Find where the given text appears and provide that cell's center as (X, Y) coordinate. 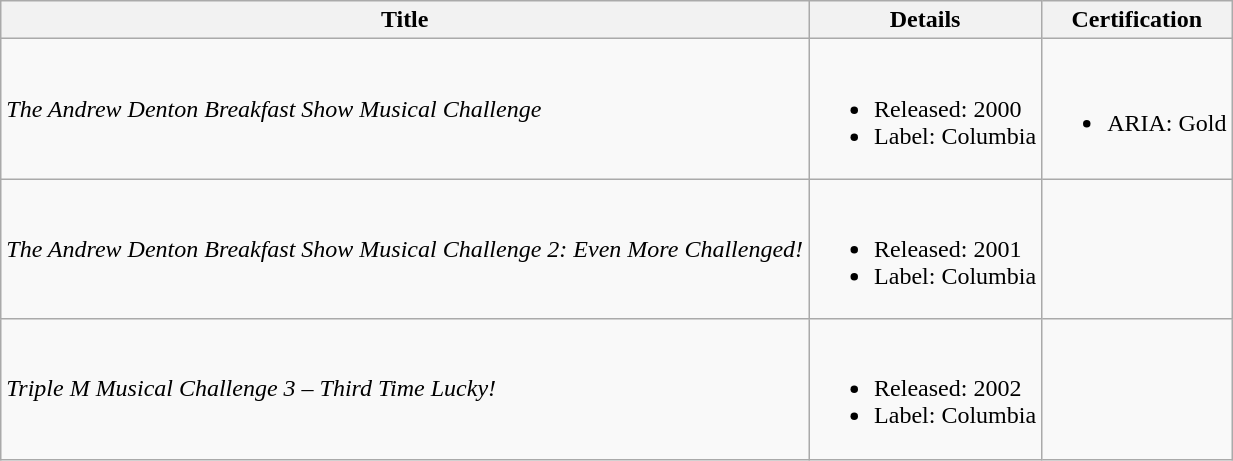
Released: 2002Label: Columbia (926, 389)
ARIA: Gold (1137, 109)
Triple M Musical Challenge 3 – Third Time Lucky! (405, 389)
Released: 2000Label: Columbia (926, 109)
The Andrew Denton Breakfast Show Musical Challenge 2: Even More Challenged! (405, 249)
Released: 2001Label: Columbia (926, 249)
Title (405, 20)
Certification (1137, 20)
Details (926, 20)
The Andrew Denton Breakfast Show Musical Challenge (405, 109)
